From the cell containing the given text, extract its center point as (x, y) coordinate. 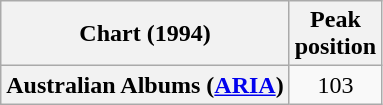
Australian Albums (ARIA) (145, 85)
Chart (1994) (145, 34)
Peakposition (335, 34)
103 (335, 85)
